For the text-containing cell, return its midpoint in (X, Y) coordinate format. 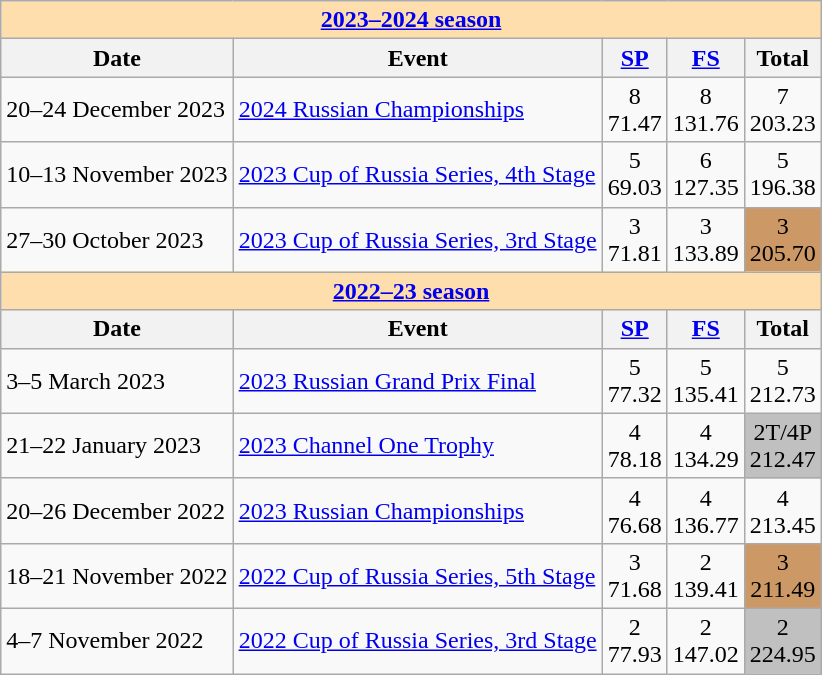
4–7 November 2022 (117, 640)
2023 Cup of Russia Series, 3rd Stage (418, 240)
5 135.41 (706, 380)
3 71.68 (634, 576)
10–13 November 2023 (117, 174)
8 71.47 (634, 110)
2 224.95 (782, 640)
5 69.03 (634, 174)
2023 Channel One Trophy (418, 446)
4 76.68 (634, 510)
20–24 December 2023 (117, 110)
2T/4P 212.47 (782, 446)
3 133.89 (706, 240)
5 196.38 (782, 174)
7 203.23 (782, 110)
3 71.81 (634, 240)
2 139.41 (706, 576)
2023 Russian Grand Prix Final (418, 380)
2023–2024 season (412, 20)
2022 Cup of Russia Series, 3rd Stage (418, 640)
4 78.18 (634, 446)
2022 Cup of Russia Series, 5th Stage (418, 576)
2022–23 season (412, 291)
8 131.76 (706, 110)
4 134.29 (706, 446)
4 136.77 (706, 510)
2 77.93 (634, 640)
4 213.45 (782, 510)
20–26 December 2022 (117, 510)
3–5 March 2023 (117, 380)
2 147.02 (706, 640)
6 127.35 (706, 174)
27–30 October 2023 (117, 240)
18–21 November 2022 (117, 576)
2023 Cup of Russia Series, 4th Stage (418, 174)
5 77.32 (634, 380)
3 211.49 (782, 576)
21–22 January 2023 (117, 446)
3 205.70 (782, 240)
5 212.73 (782, 380)
2023 Russian Championships (418, 510)
2024 Russian Championships (418, 110)
